Provide the (x, y) coordinate of the cell's center where the given text is located.  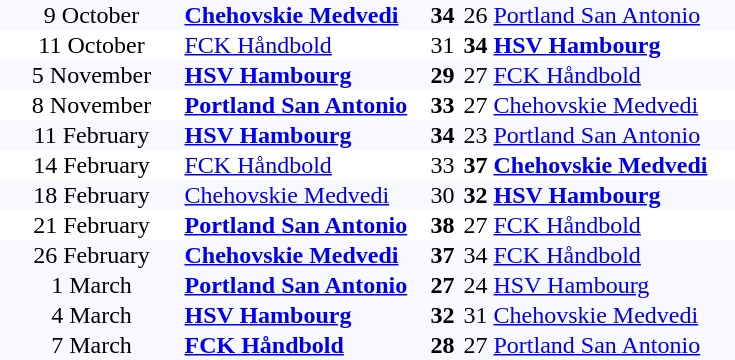
14 February (92, 165)
29 (442, 75)
8 November (92, 105)
26 February (92, 255)
9 October (92, 15)
11 February (92, 135)
24 (476, 285)
5 November (92, 75)
18 February (92, 195)
11 October (92, 45)
30 (442, 195)
7 March (92, 345)
21 February (92, 225)
38 (442, 225)
1 March (92, 285)
4 March (92, 315)
26 (476, 15)
28 (442, 345)
23 (476, 135)
